Determine the [X, Y] coordinate at the center of the cell enclosing the given text.  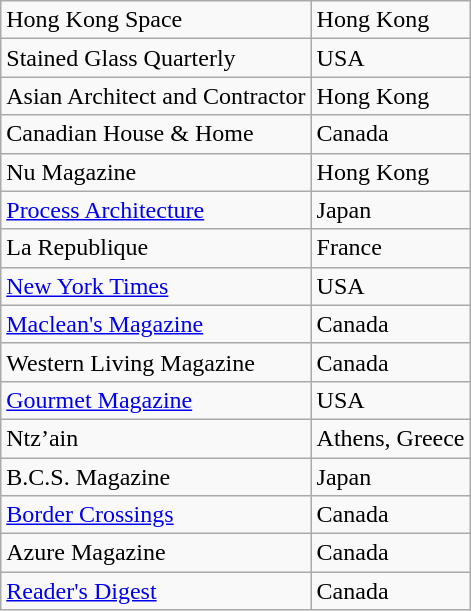
New York Times [156, 286]
Athens, Greece [390, 438]
Western Living Magazine [156, 362]
Maclean's Magazine [156, 324]
Ntz’ain [156, 438]
Azure Magazine [156, 553]
B.C.S. Magazine [156, 477]
Gourmet Magazine [156, 400]
Process Architecture [156, 210]
Nu Magazine [156, 172]
Stained Glass Quarterly [156, 58]
Reader's Digest [156, 591]
Hong Kong Space [156, 20]
France [390, 248]
Canadian House & Home [156, 134]
La Republique [156, 248]
Border Crossings [156, 515]
Asian Architect and Contractor [156, 96]
